For the text-containing cell, return its midpoint in (X, Y) coordinate format. 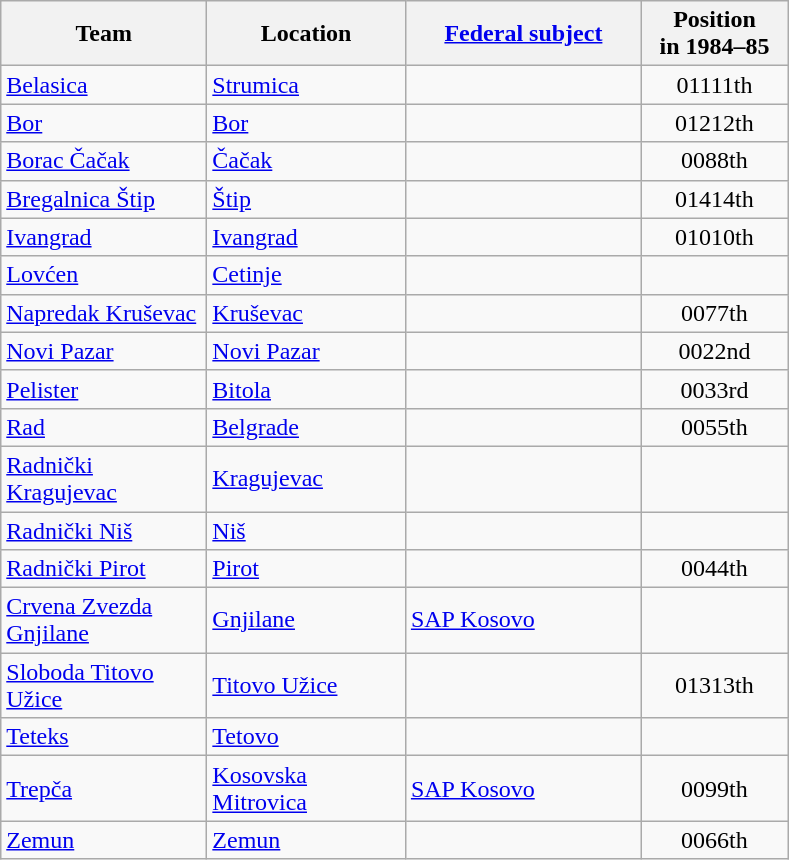
Bitola (306, 389)
0055th (714, 427)
Crvena Zvezda Gnjilane (104, 620)
Bregalnica Štip (104, 199)
0044th (714, 569)
0099th (714, 788)
01212th (714, 123)
Federal subject (523, 34)
Napredak Kruševac (104, 313)
0022nd (714, 351)
Radnički Niš (104, 531)
0088th (714, 161)
Pirot (306, 569)
Štip (306, 199)
Borac Čačak (104, 161)
Teteks (104, 737)
Cetinje (306, 275)
Kragujevac (306, 478)
Belasica (104, 85)
Trepča (104, 788)
Sloboda Titovo Užice (104, 686)
Kruševac (306, 313)
01313th (714, 686)
Rad (104, 427)
Gnjilane (306, 620)
Lovćen (104, 275)
Titovo Užice (306, 686)
Team (104, 34)
Pelister (104, 389)
0077th (714, 313)
Location (306, 34)
Tetovo (306, 737)
01111th (714, 85)
Radnički Kragujevac (104, 478)
0066th (714, 840)
01010th (714, 237)
01414th (714, 199)
Strumica (306, 85)
Čačak (306, 161)
Belgrade (306, 427)
Radnički Pirot (104, 569)
Niš (306, 531)
0033rd (714, 389)
Kosovska Mitrovica (306, 788)
Positionin 1984–85 (714, 34)
